Identify which cell holds the provided text, then report its (x, y) central coordinate. 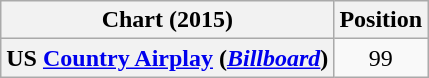
99 (381, 58)
Chart (2015) (168, 20)
US Country Airplay (Billboard) (168, 58)
Position (381, 20)
